Determine the [x, y] coordinate at the center of the cell enclosing the given text.  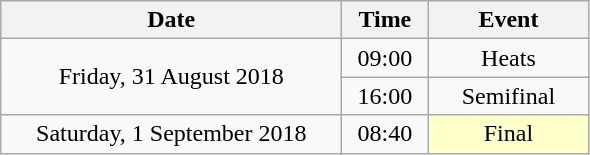
Event [508, 20]
Friday, 31 August 2018 [172, 77]
Time [385, 20]
Saturday, 1 September 2018 [172, 134]
Final [508, 134]
08:40 [385, 134]
Semifinal [508, 96]
16:00 [385, 96]
09:00 [385, 58]
Date [172, 20]
Heats [508, 58]
